Extract the (X, Y) coordinate from the center of the cell holding the provided text.  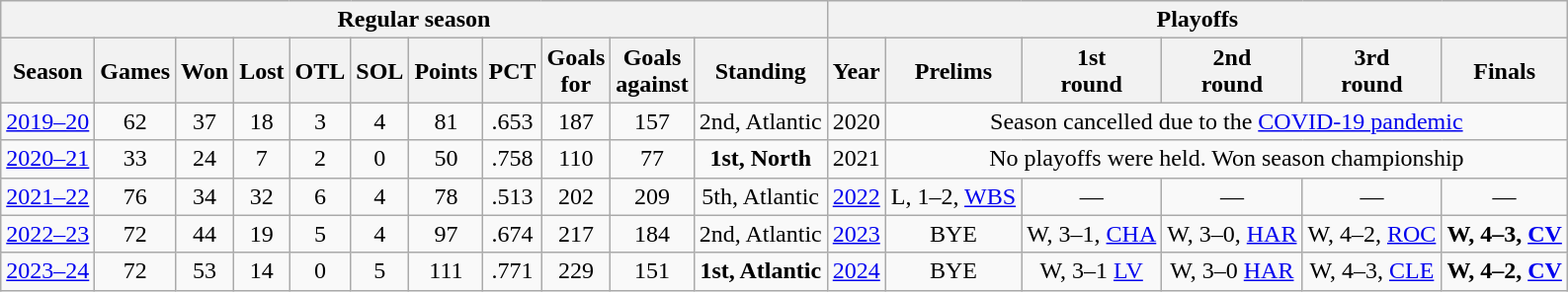
3 (320, 121)
2023–24 (47, 271)
32 (262, 196)
34 (206, 196)
2024 (856, 271)
1stround (1092, 71)
110 (576, 159)
Season cancelled due to the COVID-19 pandemic (1226, 121)
78 (447, 196)
97 (447, 234)
2020 (856, 121)
14 (262, 271)
OTL (320, 71)
209 (652, 196)
187 (576, 121)
2 (320, 159)
3rdround (1371, 71)
184 (652, 234)
19 (262, 234)
2022 (856, 196)
1st, Atlantic (761, 271)
W, 4–2, CV (1505, 271)
Games (135, 71)
2ndround (1232, 71)
202 (576, 196)
Points (447, 71)
W, 3–0 HAR (1232, 271)
PCT (512, 71)
37 (206, 121)
5th, Atlantic (761, 196)
W, 3–0, HAR (1232, 234)
Won (206, 71)
2023 (856, 234)
24 (206, 159)
151 (652, 271)
157 (652, 121)
62 (135, 121)
W, 3–1 LV (1092, 271)
Year (856, 71)
Season (47, 71)
50 (447, 159)
2021–22 (47, 196)
Prelims (952, 71)
.771 (512, 271)
W, 4–3, CV (1505, 234)
.758 (512, 159)
229 (576, 271)
Playoffs (1197, 20)
2021 (856, 159)
W, 3–1, CHA (1092, 234)
1st, North (761, 159)
.674 (512, 234)
6 (320, 196)
217 (576, 234)
.513 (512, 196)
W, 4–3, CLE (1371, 271)
Goalsfor (576, 71)
7 (262, 159)
53 (206, 271)
2020–21 (47, 159)
.653 (512, 121)
33 (135, 159)
111 (447, 271)
SOL (379, 71)
2022–23 (47, 234)
Goalsagainst (652, 71)
77 (652, 159)
18 (262, 121)
2019–20 (47, 121)
44 (206, 234)
Lost (262, 71)
L, 1–2, WBS (952, 196)
Standing (761, 71)
76 (135, 196)
Finals (1505, 71)
No playoffs were held. Won season championship (1226, 159)
W, 4–2, ROC (1371, 234)
Regular season (414, 20)
81 (447, 121)
